Search for the cell housing the specified text and yield its (x, y) center coordinate. 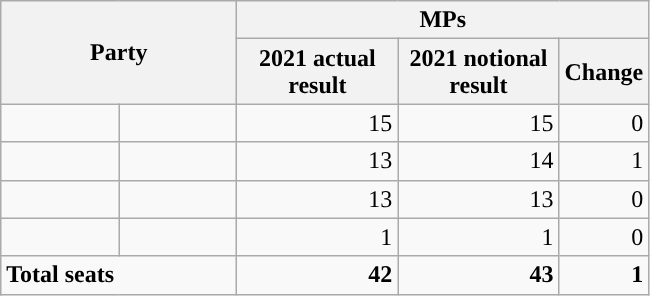
2021 notional result (478, 72)
2021 actual result (318, 72)
43 (478, 275)
14 (478, 161)
42 (318, 275)
MPs (443, 20)
Change (604, 72)
Total seats (119, 275)
Party (119, 52)
